Identify which cell holds the provided text, then report its (x, y) central coordinate. 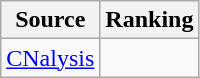
Source (50, 20)
CNalysis (50, 58)
Ranking (150, 20)
